Return [X, Y] of the center of cell containing provided text 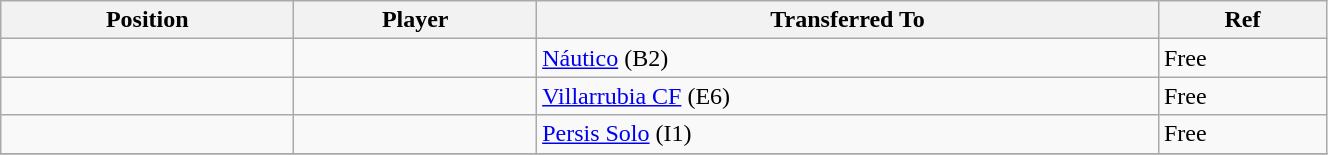
Player [416, 20]
Persis Solo (I1) [848, 134]
Position [148, 20]
Ref [1242, 20]
Transferred To [848, 20]
Náutico (B2) [848, 58]
Villarrubia CF (E6) [848, 96]
